Output the (x, y) coordinate of the center of the cell containing the given text.  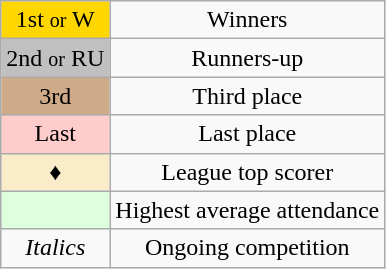
Last place (248, 134)
Highest average attendance (248, 210)
Ongoing competition (248, 248)
Last (56, 134)
Third place (248, 96)
League top scorer (248, 172)
1st or W (56, 20)
Runners-up (248, 58)
Italics (56, 248)
2nd or RU (56, 58)
♦ (56, 172)
3rd (56, 96)
Winners (248, 20)
